Provide the (x, y) coordinate of the cell's center where the given text is located.  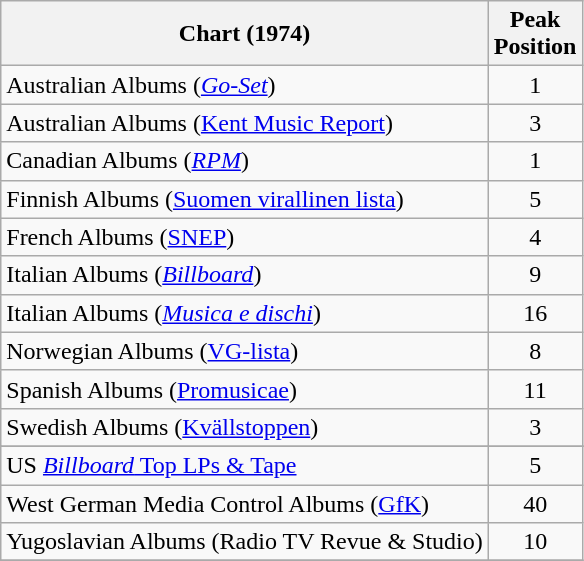
Yugoslavian Albums (Radio TV Revue & Studio) (245, 542)
8 (535, 351)
Chart (1974) (245, 34)
Australian Albums (Go-Set) (245, 85)
US Billboard Top LPs & Tape (245, 465)
West German Media Control Albums (GfK) (245, 503)
Italian Albums (Billboard) (245, 275)
10 (535, 542)
40 (535, 503)
Norwegian Albums (VG-lista) (245, 351)
16 (535, 313)
French Albums (SNEP) (245, 237)
11 (535, 389)
Canadian Albums (RPM) (245, 161)
Finnish Albums (Suomen virallinen lista) (245, 199)
Australian Albums (Kent Music Report) (245, 123)
PeakPosition (535, 34)
Spanish Albums (Promusicae) (245, 389)
Swedish Albums (Kvällstoppen) (245, 427)
Italian Albums (Musica e dischi) (245, 313)
9 (535, 275)
4 (535, 237)
